Return the (x, y) coordinate for the center point of the cell that contains the specified text.  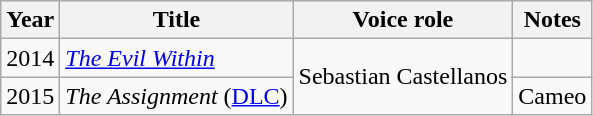
2014 (30, 58)
Notes (552, 20)
Year (30, 20)
Title (176, 20)
Sebastian Castellanos (403, 77)
2015 (30, 96)
The Evil Within (176, 58)
Cameo (552, 96)
Voice role (403, 20)
The Assignment (DLC) (176, 96)
